Detect which cell encompasses the target text, then output its (x, y) center coordinate. 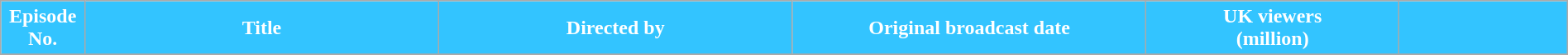
Title (262, 28)
UK viewers(million) (1273, 28)
EpisodeNo. (43, 28)
Directed by (615, 28)
Original broadcast date (969, 28)
